From the cell containing the given text, extract its center point as (x, y) coordinate. 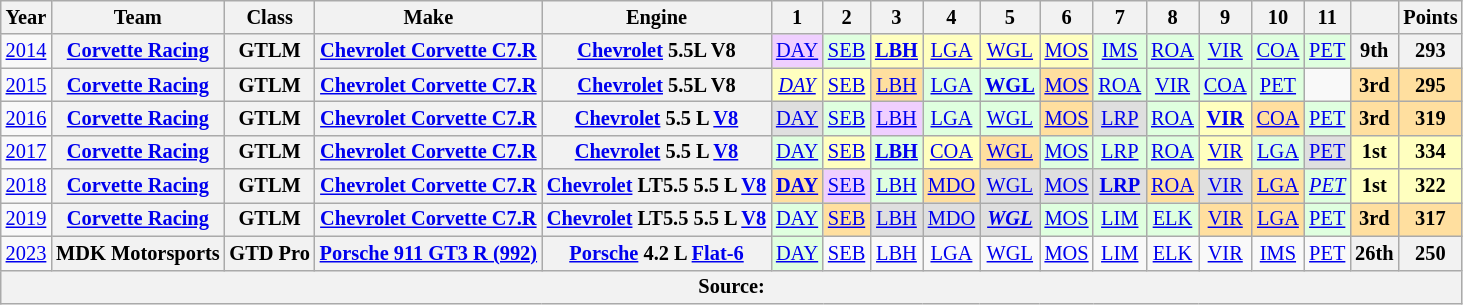
4 (952, 17)
293 (1430, 51)
295 (1430, 85)
334 (1430, 152)
250 (1430, 253)
1 (797, 17)
2015 (26, 85)
8 (1172, 17)
Class (270, 17)
MDK Motorsports (138, 253)
2 (846, 17)
2018 (26, 186)
317 (1430, 219)
7 (1120, 17)
GTD Pro (270, 253)
26th (1374, 253)
9 (1226, 17)
Year (26, 17)
Source: (732, 287)
Engine (656, 17)
6 (1067, 17)
3 (896, 17)
Points (1430, 17)
Make (428, 17)
322 (1430, 186)
11 (1327, 17)
2014 (26, 51)
Porsche 4.2 L Flat-6 (656, 253)
10 (1278, 17)
2023 (26, 253)
2017 (26, 152)
Team (138, 17)
2019 (26, 219)
319 (1430, 118)
Porsche 911 GT3 R (992) (428, 253)
5 (1010, 17)
9th (1374, 51)
2016 (26, 118)
